From the cell containing the given text, extract its center point as (X, Y) coordinate. 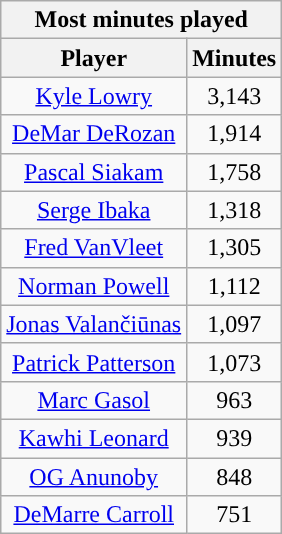
Minutes (234, 58)
1,758 (234, 172)
Patrick Patterson (94, 362)
1,305 (234, 248)
Jonas Valančiūnas (94, 324)
DeMar DeRozan (94, 134)
DeMarre Carroll (94, 515)
Kawhi Leonard (94, 438)
OG Anunoby (94, 477)
751 (234, 515)
848 (234, 477)
Most minutes played (142, 20)
Kyle Lowry (94, 96)
1,112 (234, 286)
Norman Powell (94, 286)
1,097 (234, 324)
1,914 (234, 134)
Marc Gasol (94, 400)
1,318 (234, 210)
Serge Ibaka (94, 210)
3,143 (234, 96)
963 (234, 400)
Fred VanVleet (94, 248)
1,073 (234, 362)
939 (234, 438)
Pascal Siakam (94, 172)
Player (94, 58)
